Find where the given text appears and provide that cell's center as (x, y) coordinate. 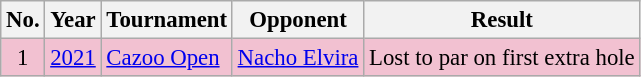
Result (502, 20)
Opponent (298, 20)
1 (23, 58)
Cazoo Open (166, 58)
Tournament (166, 20)
Year (73, 20)
Nacho Elvira (298, 58)
No. (23, 20)
Lost to par on first extra hole (502, 58)
2021 (73, 58)
